Determine the [X, Y] coordinate at the center of the cell enclosing the given text.  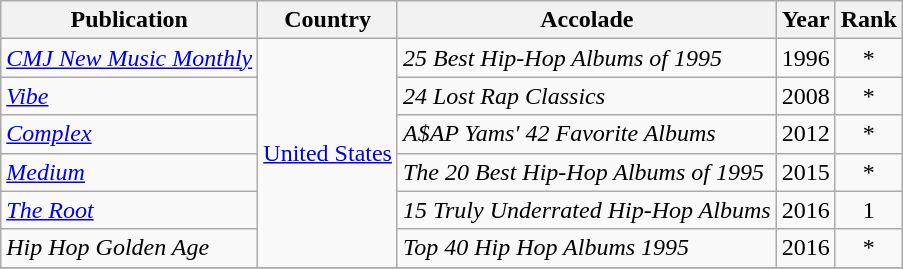
Medium [130, 172]
Complex [130, 134]
Vibe [130, 96]
2012 [806, 134]
Year [806, 20]
2015 [806, 172]
A$AP Yams' 42 Favorite Albums [586, 134]
15 Truly Underrated Hip-Hop Albums [586, 210]
1996 [806, 58]
Publication [130, 20]
Hip Hop Golden Age [130, 248]
CMJ New Music Monthly [130, 58]
1 [868, 210]
The 20 Best Hip-Hop Albums of 1995 [586, 172]
Top 40 Hip Hop Albums 1995 [586, 248]
24 Lost Rap Classics [586, 96]
2008 [806, 96]
The Root [130, 210]
Rank [868, 20]
Accolade [586, 20]
25 Best Hip-Hop Albums of 1995 [586, 58]
United States [328, 153]
Country [328, 20]
